Provide the [X, Y] coordinate of the cell's center where the given text is located.  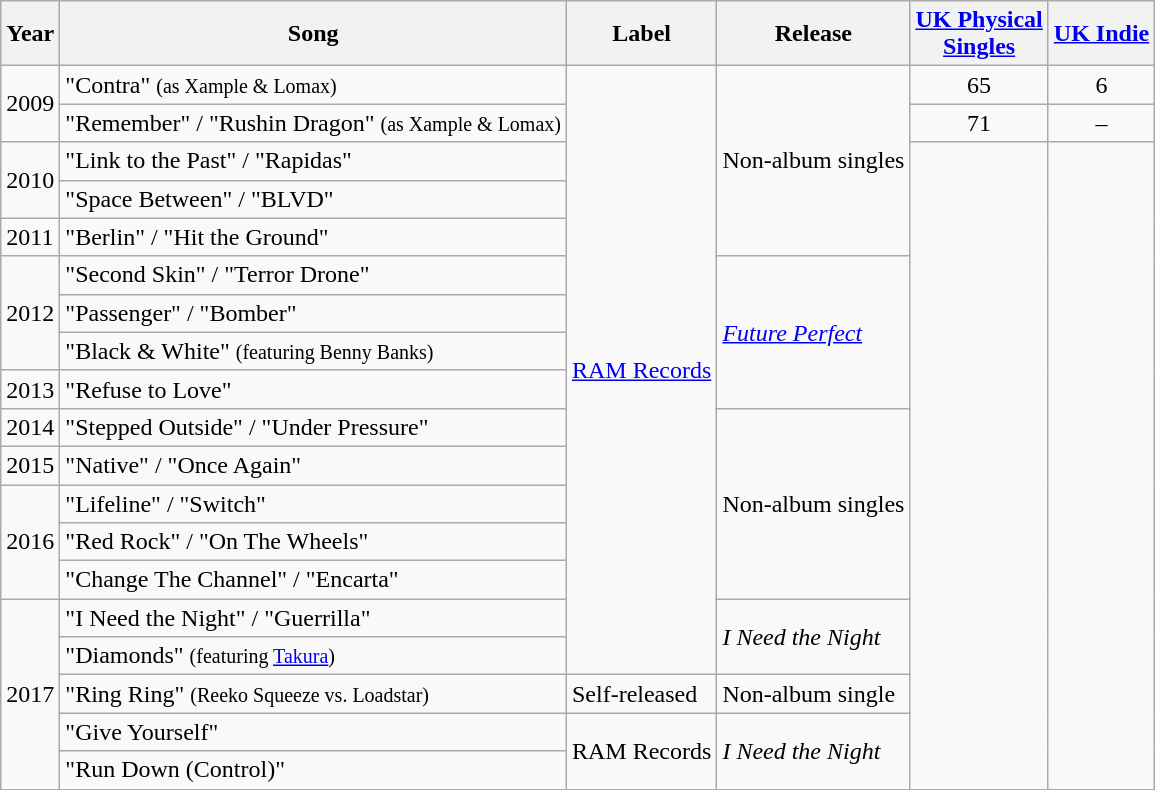
UK Indie [1101, 34]
6 [1101, 85]
2012 [30, 313]
65 [979, 85]
"I Need the Night" / "Guerrilla" [314, 618]
2010 [30, 180]
"Give Yourself" [314, 732]
UK PhysicalSingles [979, 34]
Release [814, 34]
"Refuse to Love" [314, 389]
Non-album single [814, 694]
"Remember" / "Rushin Dragon" (as Xample & Lomax) [314, 123]
Future Perfect [814, 332]
Year [30, 34]
Self-released [641, 694]
"Contra" (as Xample & Lomax) [314, 85]
"Black & White" (featuring Benny Banks) [314, 351]
2013 [30, 389]
"Native" / "Once Again" [314, 465]
"Link to the Past" / "Rapidas" [314, 161]
2017 [30, 694]
"Space Between" / "BLVD" [314, 199]
"Run Down (Control)" [314, 770]
2015 [30, 465]
"Ring Ring" (Reeko Squeeze vs. Loadstar) [314, 694]
71 [979, 123]
"Second Skin" / "Terror Drone" [314, 275]
2009 [30, 104]
"Berlin" / "Hit the Ground" [314, 237]
"Stepped Outside" / "Under Pressure" [314, 427]
2014 [30, 427]
Song [314, 34]
2016 [30, 541]
2011 [30, 237]
– [1101, 123]
"Lifeline" / "Switch" [314, 503]
"Red Rock" / "On The Wheels" [314, 542]
"Passenger" / "Bomber" [314, 313]
"Diamonds" (featuring Takura) [314, 656]
"Change The Channel" / "Encarta" [314, 580]
Label [641, 34]
